Extract the (x, y) coordinate from the center of the cell holding the provided text.  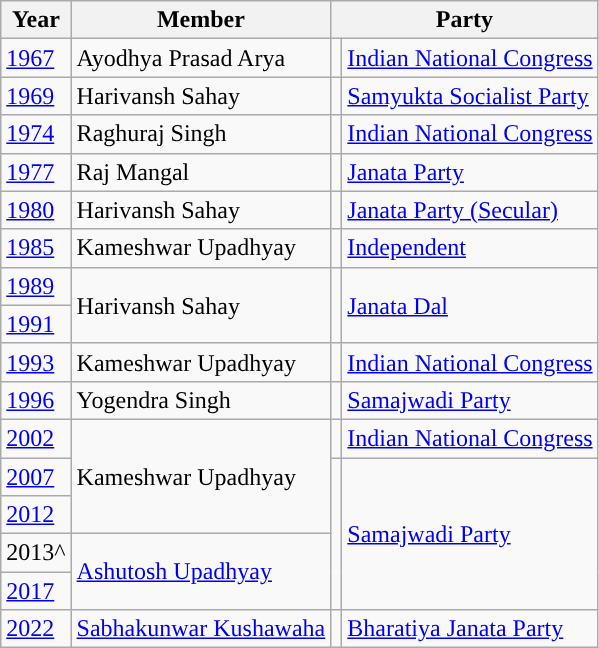
Raj Mangal (201, 172)
Ashutosh Upadhyay (201, 572)
Samyukta Socialist Party (470, 96)
1991 (36, 324)
1980 (36, 210)
2002 (36, 438)
1996 (36, 400)
2012 (36, 515)
Janata Dal (470, 305)
Party (464, 20)
1969 (36, 96)
2022 (36, 629)
Sabhakunwar Kushawaha (201, 629)
Janata Party (470, 172)
1977 (36, 172)
Year (36, 20)
1989 (36, 286)
Member (201, 20)
1967 (36, 58)
2017 (36, 591)
1974 (36, 134)
2007 (36, 477)
Yogendra Singh (201, 400)
Raghuraj Singh (201, 134)
2013^ (36, 553)
1985 (36, 248)
Janata Party (Secular) (470, 210)
Independent (470, 248)
Bharatiya Janata Party (470, 629)
1993 (36, 362)
Ayodhya Prasad Arya (201, 58)
